Scan for the cell matching the given text and deliver its [X, Y] coordinate at center. 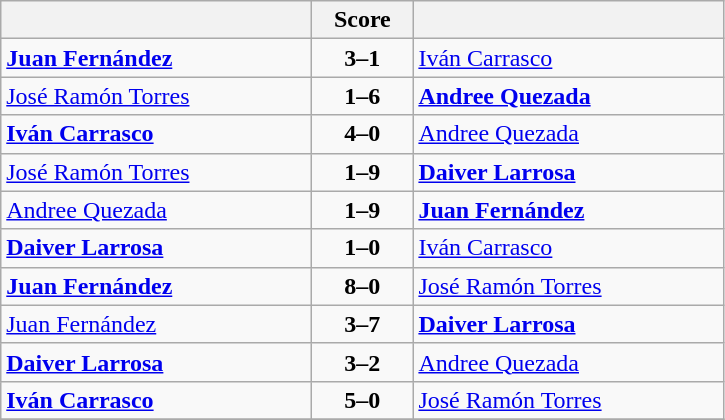
1–6 [362, 96]
5–0 [362, 400]
Score [362, 20]
3–7 [362, 324]
4–0 [362, 134]
3–2 [362, 362]
3–1 [362, 58]
1–0 [362, 248]
8–0 [362, 286]
